For the text-containing cell, return its midpoint in (x, y) coordinate format. 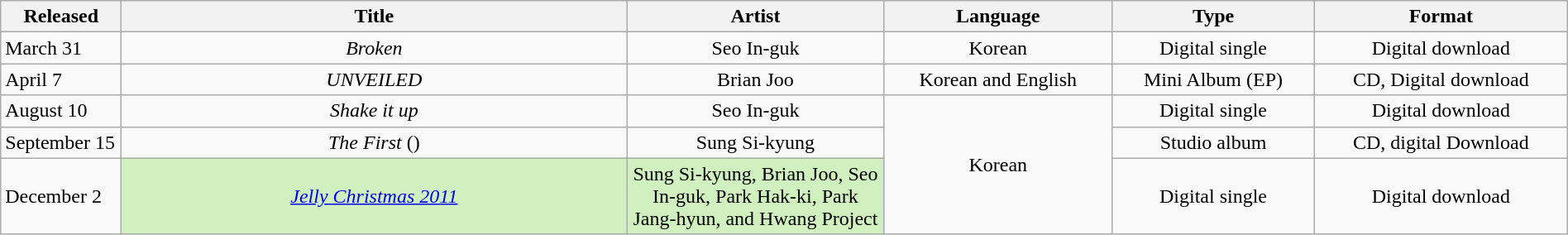
August 10 (61, 111)
April 7 (61, 79)
Korean and English (998, 79)
Shake it up (374, 111)
Artist (756, 17)
Studio album (1214, 142)
Released (61, 17)
March 31 (61, 48)
Sung Si-kyung (756, 142)
CD, digital Download (1441, 142)
Type (1214, 17)
CD, Digital download (1441, 79)
The First () (374, 142)
Broken (374, 48)
UNVEILED (374, 79)
December 2 (61, 196)
September 15 (61, 142)
Mini Album (EP) (1214, 79)
Format (1441, 17)
Jelly Christmas 2011 (374, 196)
Language (998, 17)
Title (374, 17)
Sung Si-kyung, Brian Joo, Seo In-guk, Park Hak-ki, Park Jang-hyun, and Hwang Project (756, 196)
Brian Joo (756, 79)
